Provide the [X, Y] coordinate of the cell's center where the given text is located.  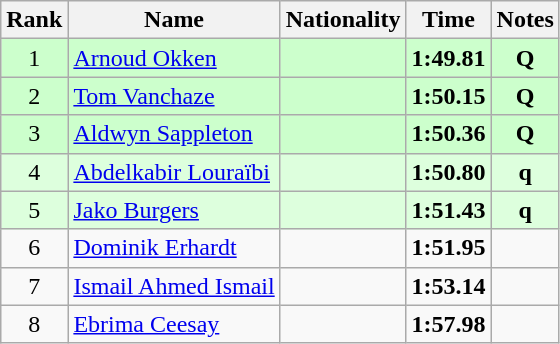
Abdelkabir Louraïbi [174, 172]
1:57.98 [448, 324]
Rank [34, 20]
Ismail Ahmed Ismail [174, 286]
Time [448, 20]
1:53.14 [448, 286]
3 [34, 134]
1:50.15 [448, 96]
7 [34, 286]
Aldwyn Sappleton [174, 134]
1:51.43 [448, 210]
Tom Vanchaze [174, 96]
Dominik Erhardt [174, 248]
Name [174, 20]
8 [34, 324]
5 [34, 210]
Nationality [343, 20]
1:51.95 [448, 248]
1:49.81 [448, 58]
1:50.80 [448, 172]
Ebrima Ceesay [174, 324]
2 [34, 96]
1:50.36 [448, 134]
4 [34, 172]
Notes [525, 20]
1 [34, 58]
6 [34, 248]
Arnoud Okken [174, 58]
Jako Burgers [174, 210]
